Extract the [x, y] coordinate from the center of the cell holding the provided text.  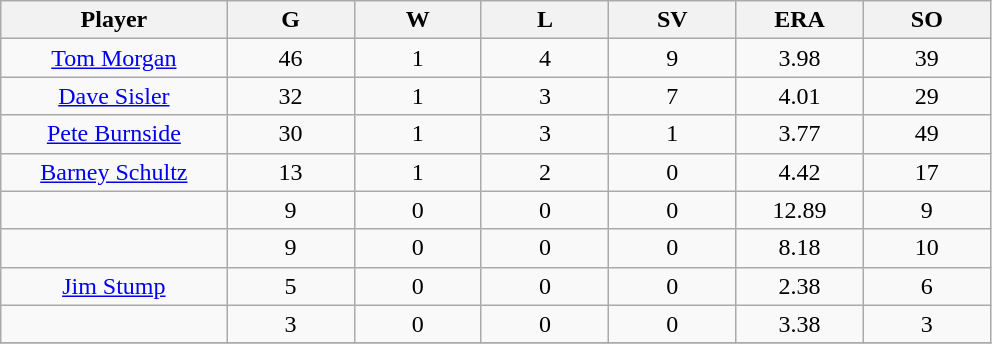
ERA [800, 20]
3.77 [800, 134]
SV [672, 20]
2.38 [800, 286]
7 [672, 96]
5 [290, 286]
Player [114, 20]
46 [290, 58]
4.42 [800, 172]
G [290, 20]
Tom Morgan [114, 58]
Dave Sisler [114, 96]
4.01 [800, 96]
13 [290, 172]
3.38 [800, 324]
12.89 [800, 210]
2 [544, 172]
39 [926, 58]
29 [926, 96]
49 [926, 134]
SO [926, 20]
4 [544, 58]
Jim Stump [114, 286]
Barney Schultz [114, 172]
10 [926, 248]
W [418, 20]
30 [290, 134]
3.98 [800, 58]
L [544, 20]
6 [926, 286]
Pete Burnside [114, 134]
17 [926, 172]
8.18 [800, 248]
32 [290, 96]
